Scan for the cell matching the given text and deliver its [X, Y] coordinate at center. 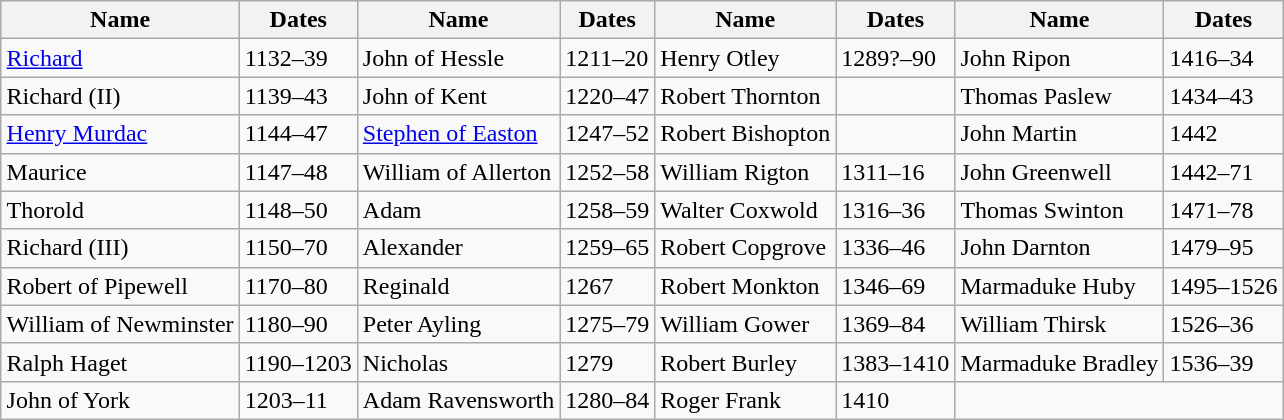
John of Kent [458, 96]
1434–43 [1224, 96]
1416–34 [1224, 58]
Robert Thornton [746, 96]
Nicholas [458, 362]
1132–39 [298, 58]
Thomas Swinton [1060, 210]
1369–84 [896, 324]
1190–1203 [298, 362]
John Greenwell [1060, 172]
William Rigton [746, 172]
1280–84 [608, 400]
1147–48 [298, 172]
1267 [608, 286]
1180–90 [298, 324]
John of Hessle [458, 58]
1536–39 [1224, 362]
Ralph Haget [120, 362]
Richard (III) [120, 248]
1275–79 [608, 324]
1471–78 [1224, 210]
Adam Ravensworth [458, 400]
1279 [608, 362]
Robert Bishopton [746, 134]
1383–1410 [896, 362]
Robert Copgrove [746, 248]
1150–70 [298, 248]
Marmaduke Huby [1060, 286]
William of Allerton [458, 172]
Richard (II) [120, 96]
Stephen of Easton [458, 134]
1289?–90 [896, 58]
1410 [896, 400]
Roger Frank [746, 400]
1346–69 [896, 286]
1139–43 [298, 96]
1259–65 [608, 248]
Thorold [120, 210]
1252–58 [608, 172]
John Darnton [1060, 248]
Robert Monkton [746, 286]
1442 [1224, 134]
Walter Coxwold [746, 210]
Henry Otley [746, 58]
1311–16 [896, 172]
1336–46 [896, 248]
Richard [120, 58]
1526–36 [1224, 324]
Peter Ayling [458, 324]
1203–11 [298, 400]
Alexander [458, 248]
Thomas Paslew [1060, 96]
1495–1526 [1224, 286]
1170–80 [298, 286]
1479–95 [1224, 248]
Maurice [120, 172]
1247–52 [608, 134]
Reginald [458, 286]
Marmaduke Bradley [1060, 362]
William Thirsk [1060, 324]
William of Newminster [120, 324]
Adam [458, 210]
John Ripon [1060, 58]
Robert of Pipewell [120, 286]
1144–47 [298, 134]
Henry Murdac [120, 134]
1148–50 [298, 210]
1258–59 [608, 210]
1316–36 [896, 210]
1220–47 [608, 96]
1442–71 [1224, 172]
William Gower [746, 324]
Robert Burley [746, 362]
John of York [120, 400]
1211–20 [608, 58]
John Martin [1060, 134]
